Pinpoint the cell where the given text exists, returning its [x, y] midpoint coordinate. 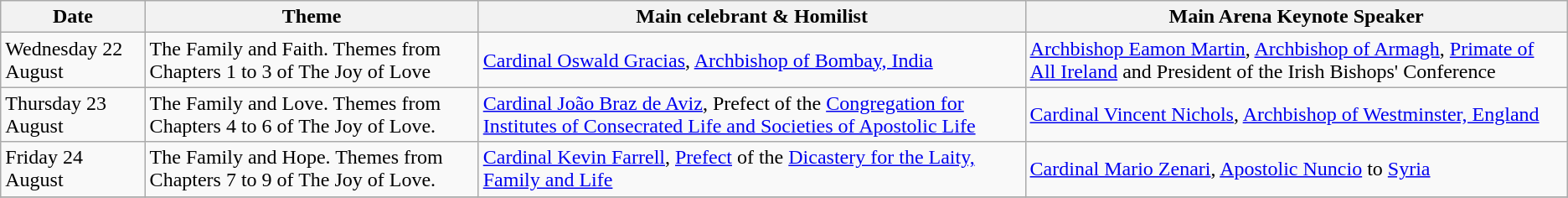
The Family and Hope. Themes from Chapters 7 to 9 of The Joy of Love. [312, 169]
Main celebrant & Homilist [752, 17]
Date [73, 17]
The Family and Faith. Themes from Chapters 1 to 3 of The Joy of Love [312, 60]
Cardinal João Braz de Aviz, Prefect of the Congregation for Institutes of Consecrated Life and Societies of Apostolic Life [752, 114]
Cardinal Vincent Nichols, Archbishop of Westminster, England [1297, 114]
Friday 24 August [73, 169]
Wednesday 22 August [73, 60]
Cardinal Mario Zenari, Apostolic Nuncio to Syria [1297, 169]
Main Arena Keynote Speaker [1297, 17]
Thursday 23 August [73, 114]
Archbishop Eamon Martin, Archbishop of Armagh, Primate of All Ireland and President of the Irish Bishops' Conference [1297, 60]
Theme [312, 17]
The Family and Love. Themes from Chapters 4 to 6 of The Joy of Love. [312, 114]
Cardinal Kevin Farrell, Prefect of the Dicastery for the Laity, Family and Life [752, 169]
Cardinal Oswald Gracias, Archbishop of Bombay, India [752, 60]
